Determine the (X, Y) coordinate at the center of the cell enclosing the given text.  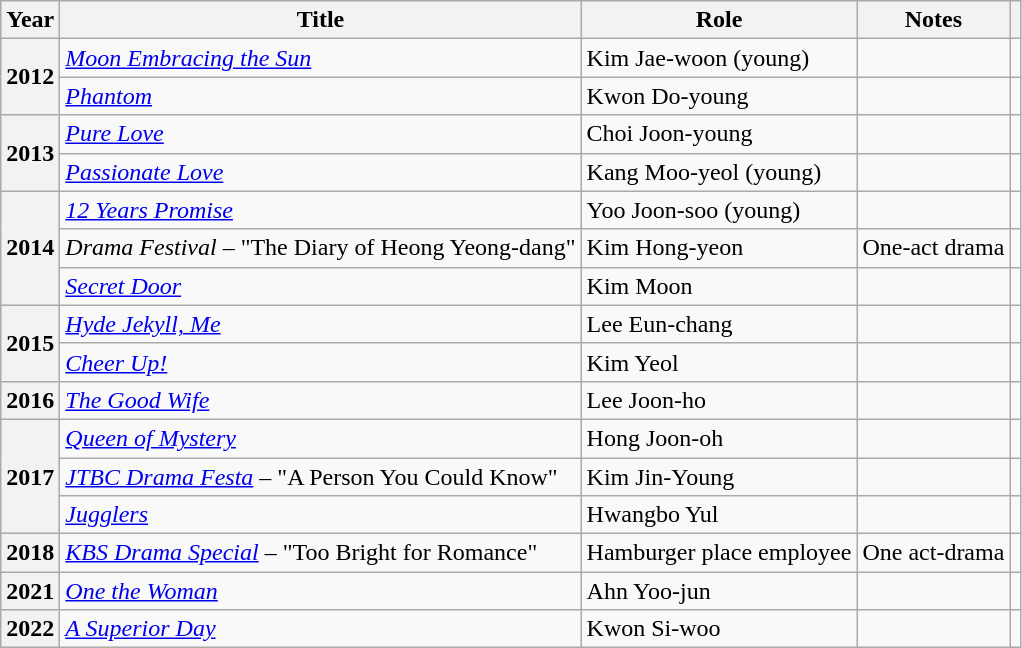
Title (320, 20)
Moon Embracing the Sun (320, 58)
12 Years Promise (320, 210)
Lee Eun-chang (719, 324)
Passionate Love (320, 172)
Ahn Yoo-jun (719, 591)
A Superior Day (320, 629)
Cheer Up! (320, 362)
Choi Joon-young (719, 134)
Kwon Do-young (719, 96)
One-act drama (934, 248)
2014 (30, 248)
Drama Festival – "The Diary of Heong Yeong-dang" (320, 248)
Kang Moo-yeol (young) (719, 172)
Yoo Joon-soo (young) (719, 210)
Hamburger place employee (719, 553)
One act-drama (934, 553)
Phantom (320, 96)
Year (30, 20)
Queen of Mystery (320, 438)
2012 (30, 77)
Kim Yeol (719, 362)
2015 (30, 343)
Hyde Jekyll, Me (320, 324)
2016 (30, 400)
KBS Drama Special – "Too Bright for Romance" (320, 553)
Secret Door (320, 286)
Role (719, 20)
2018 (30, 553)
Hwangbo Yul (719, 515)
Kim Hong-yeon (719, 248)
2017 (30, 476)
2021 (30, 591)
The Good Wife (320, 400)
One the Woman (320, 591)
2013 (30, 153)
Lee Joon-ho (719, 400)
JTBC Drama Festa – "A Person You Could Know" (320, 477)
Kim Moon (719, 286)
Kim Jin-Young (719, 477)
Jugglers (320, 515)
Notes (934, 20)
Kwon Si-woo (719, 629)
Hong Joon-oh (719, 438)
Pure Love (320, 134)
2022 (30, 629)
Kim Jae-woon (young) (719, 58)
